Determine the (x, y) coordinate at the center of the cell enclosing the given text.  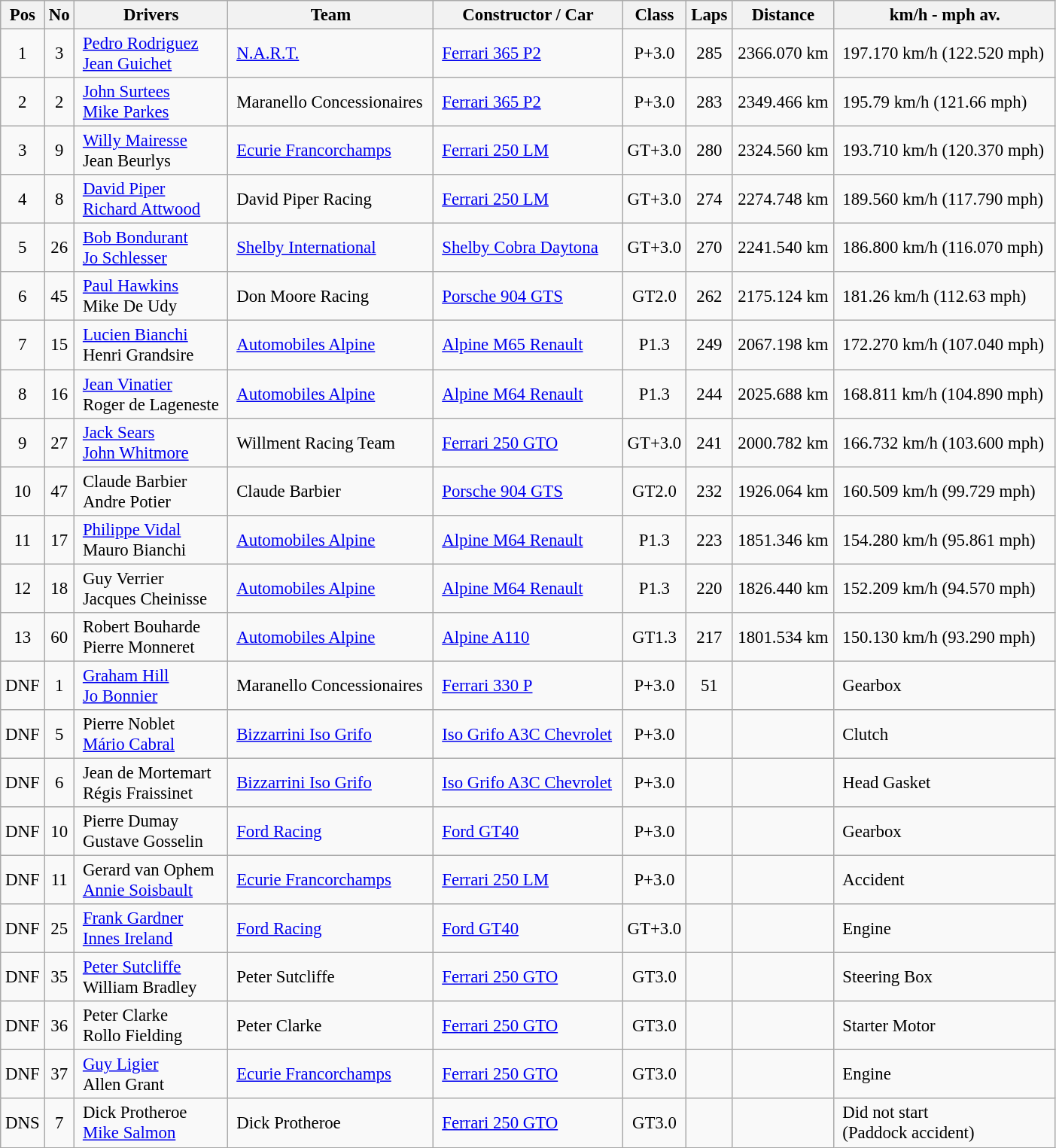
Alpine A110 (528, 637)
223 (709, 539)
Starter Motor (945, 1025)
168.811 km/h (104.890 mph) (945, 394)
181.26 km/h (112.63 mph) (945, 297)
2067.198 km (783, 345)
km/h - mph av. (945, 15)
241 (709, 443)
Dick Protheroe Mike Salmon (151, 1123)
John Surtees Mike Parkes (151, 102)
15 (59, 345)
Team (331, 15)
Distance (783, 15)
Accident (945, 881)
GT1.3 (655, 637)
Clutch (945, 735)
37 (59, 1075)
217 (709, 637)
Laps (709, 15)
David Piper Richard Attwood (151, 199)
Peter Sutcliffe William Bradley (151, 977)
Did not start(Paddock accident) (945, 1123)
1851.346 km (783, 539)
172.270 km/h (107.040 mph) (945, 345)
Jack Sears John Whitmore (151, 443)
1801.534 km (783, 637)
13 (23, 637)
Willy Mairesse Jean Beurlys (151, 151)
270 (709, 248)
193.710 km/h (120.370 mph) (945, 151)
189.560 km/h (117.790 mph) (945, 199)
Claude Barbier Andre Potier (151, 491)
Philippe Vidal Mauro Bianchi (151, 539)
285 (709, 54)
1826.440 km (783, 589)
N.A.R.T. (331, 54)
18 (59, 589)
Shelby International (331, 248)
262 (709, 297)
283 (709, 102)
Gerard van Ophem Annie Soisbault (151, 881)
35 (59, 977)
4 (23, 199)
Ferrari 330 P (528, 685)
Pierre Dumay Gustave Gosselin (151, 831)
2241.540 km (783, 248)
2175.124 km (783, 297)
152.209 km/h (94.570 mph) (945, 589)
Dick Protheroe (331, 1123)
Guy Ligier Allen Grant (151, 1075)
2274.748 km (783, 199)
Jean de Mortemart Régis Fraissinet (151, 783)
DNS (23, 1123)
17 (59, 539)
36 (59, 1025)
Peter Clarke Rollo Fielding (151, 1025)
Constructor / Car (528, 15)
280 (709, 151)
197.170 km/h (122.520 mph) (945, 54)
Paul Hawkins Mike De Udy (151, 297)
Frank Gardner Innes Ireland (151, 929)
195.79 km/h (121.66 mph) (945, 102)
2324.560 km (783, 151)
Class (655, 15)
Pedro Rodriguez Jean Guichet (151, 54)
2025.688 km (783, 394)
Pos (23, 15)
Lucien Bianchi Henri Grandsire (151, 345)
244 (709, 394)
1926.064 km (783, 491)
60 (59, 637)
Alpine M65 Renault (528, 345)
Peter Clarke (331, 1025)
249 (709, 345)
Peter Sutcliffe (331, 977)
Guy Verrier Jacques Cheinisse (151, 589)
186.800 km/h (116.070 mph) (945, 248)
274 (709, 199)
160.509 km/h (99.729 mph) (945, 491)
Pierre Noblet Mário Cabral (151, 735)
150.130 km/h (93.290 mph) (945, 637)
25 (59, 929)
2000.782 km (783, 443)
26 (59, 248)
Jean Vinatier Roger de Lageneste (151, 394)
51 (709, 685)
Graham Hill Jo Bonnier (151, 685)
27 (59, 443)
Drivers (151, 15)
47 (59, 491)
David Piper Racing (331, 199)
12 (23, 589)
Bob Bondurant Jo Schlesser (151, 248)
154.280 km/h (95.861 mph) (945, 539)
Steering Box (945, 977)
16 (59, 394)
Willment Racing Team (331, 443)
166.732 km/h (103.600 mph) (945, 443)
232 (709, 491)
2366.070 km (783, 54)
No (59, 15)
Head Gasket (945, 783)
Claude Barbier (331, 491)
Don Moore Racing (331, 297)
45 (59, 297)
2349.466 km (783, 102)
220 (709, 589)
Shelby Cobra Daytona (528, 248)
Robert Bouharde Pierre Monneret (151, 637)
